Search for the cell housing the specified text and yield its (X, Y) center coordinate. 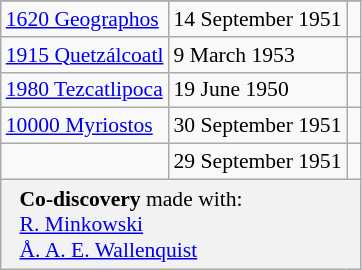
30 September 1951 (258, 126)
14 September 1951 (258, 19)
1980 Tezcatlipoca (85, 90)
1620 Geographos (85, 19)
9 March 1953 (258, 55)
10000 Myriostos (85, 126)
Co-discovery made with: R. Minkowski Å. A. E. Wallenquist (181, 224)
29 September 1951 (258, 162)
1915 Quetzálcoatl (85, 55)
19 June 1950 (258, 90)
